For the text-containing cell, return its midpoint in [x, y] coordinate format. 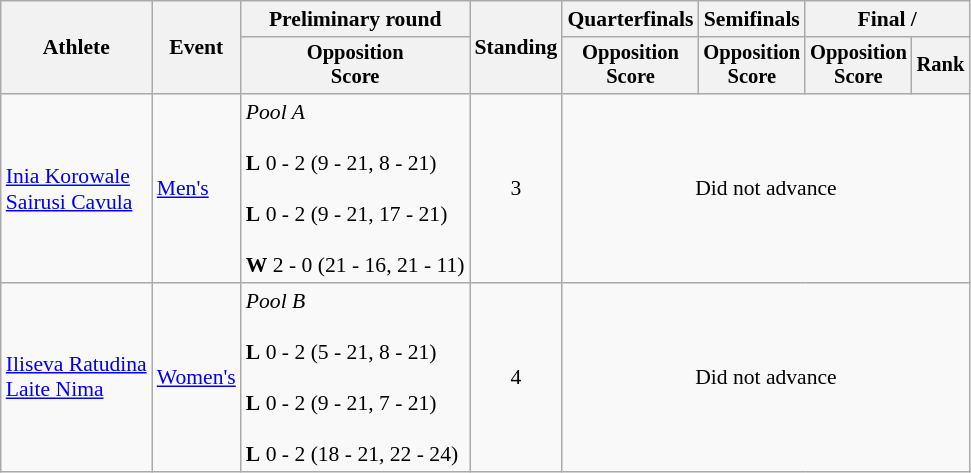
Pool BL 0 - 2 (5 - 21, 8 - 21)L 0 - 2 (9 - 21, 7 - 21)L 0 - 2 (18 - 21, 22 - 24) [356, 378]
Standing [516, 48]
Inia KorowaleSairusi Cavula [76, 188]
Men's [196, 188]
4 [516, 378]
3 [516, 188]
Event [196, 48]
Athlete [76, 48]
Rank [941, 66]
Final / [887, 19]
Quarterfinals [630, 19]
Preliminary round [356, 19]
Iliseva RatudinaLaite Nima [76, 378]
Pool AL 0 - 2 (9 - 21, 8 - 21)L 0 - 2 (9 - 21, 17 - 21)W 2 - 0 (21 - 16, 21 - 11) [356, 188]
Women's [196, 378]
Semifinals [752, 19]
